Scan for the cell matching the given text and deliver its [x, y] coordinate at center. 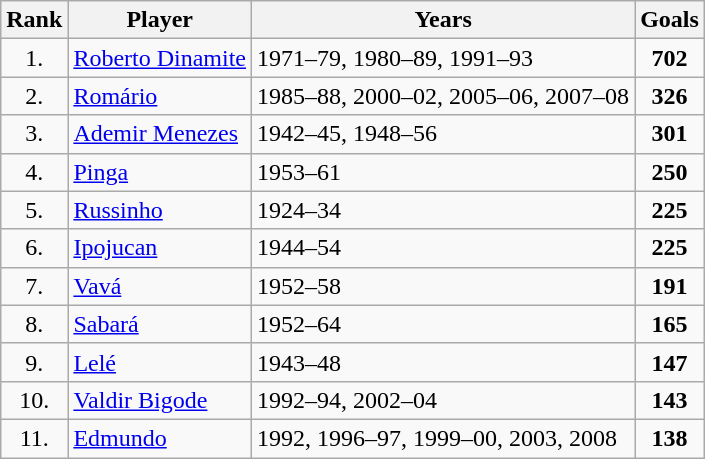
5. [34, 210]
250 [670, 172]
Edmundo [160, 438]
3. [34, 134]
1924–34 [444, 210]
Ipojucan [160, 248]
Years [444, 20]
10. [34, 400]
11. [34, 438]
Vavá [160, 286]
Lelé [160, 362]
Roberto Dinamite [160, 58]
147 [670, 362]
Romário [160, 96]
1992–94, 2002–04 [444, 400]
143 [670, 400]
8. [34, 324]
1944–54 [444, 248]
138 [670, 438]
Rank [34, 20]
1952–64 [444, 324]
Russinho [160, 210]
165 [670, 324]
9. [34, 362]
Ademir Menezes [160, 134]
2. [34, 96]
1992, 1996–97, 1999–00, 2003, 2008 [444, 438]
1953–61 [444, 172]
1985–88, 2000–02, 2005–06, 2007–08 [444, 96]
191 [670, 286]
1971–79, 1980–89, 1991–93 [444, 58]
7. [34, 286]
1942–45, 1948–56 [444, 134]
6. [34, 248]
Valdir Bigode [160, 400]
1. [34, 58]
Pinga [160, 172]
Goals [670, 20]
1943–48 [444, 362]
Sabará [160, 324]
4. [34, 172]
301 [670, 134]
326 [670, 96]
1952–58 [444, 286]
Player [160, 20]
702 [670, 58]
